Identify which cell holds the provided text, then report its [X, Y] central coordinate. 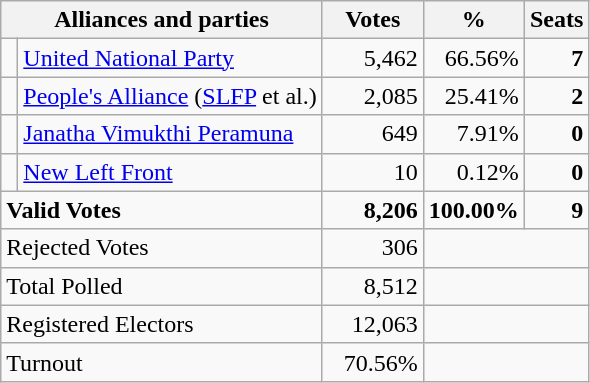
Valid Votes [162, 210]
Rejected Votes [162, 248]
Registered Electors [162, 324]
0.12% [474, 172]
People's Alliance (SLFP et al.) [170, 96]
70.56% [372, 362]
10 [372, 172]
25.41% [474, 96]
66.56% [474, 58]
% [474, 20]
9 [556, 210]
12,063 [372, 324]
5,462 [372, 58]
Total Polled [162, 286]
United National Party [170, 58]
Alliances and parties [162, 20]
7.91% [474, 134]
Janatha Vimukthi Peramuna [170, 134]
2,085 [372, 96]
Votes [372, 20]
2 [556, 96]
Turnout [162, 362]
New Left Front [170, 172]
100.00% [474, 210]
649 [372, 134]
8,206 [372, 210]
Seats [556, 20]
8,512 [372, 286]
7 [556, 58]
306 [372, 248]
